Determine the [X, Y] coordinate at the center of the cell enclosing the given text.  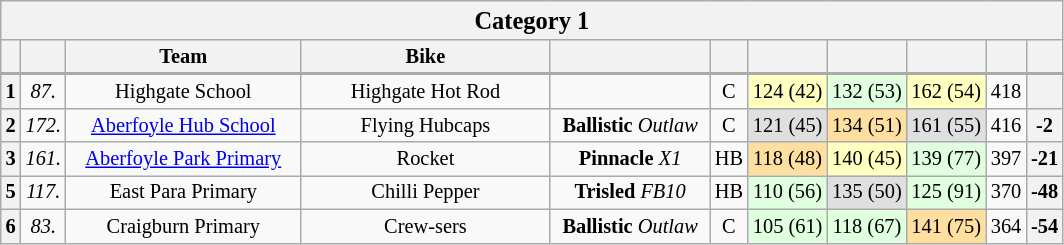
370 [1006, 192]
139 (77) [946, 159]
Team [184, 57]
Highgate Hot Rod [426, 91]
83. [44, 226]
110 (56) [788, 192]
172. [44, 125]
Pinnacle X1 [630, 159]
6 [11, 226]
1 [11, 91]
Rocket [426, 159]
Craigburn Primary [184, 226]
397 [1006, 159]
3 [11, 159]
132 (53) [866, 91]
121 (45) [788, 125]
87. [44, 91]
East Para Primary [184, 192]
161 (55) [946, 125]
418 [1006, 91]
161. [44, 159]
Trisled FB10 [630, 192]
118 (67) [866, 226]
-48 [1044, 192]
105 (61) [788, 226]
Bike [426, 57]
364 [1006, 226]
Crew-sers [426, 226]
416 [1006, 125]
-2 [1044, 125]
-21 [1044, 159]
135 (50) [866, 192]
2 [11, 125]
118 (48) [788, 159]
134 (51) [866, 125]
125 (91) [946, 192]
Flying Hubcaps [426, 125]
117. [44, 192]
Highgate School [184, 91]
Category 1 [532, 20]
5 [11, 192]
141 (75) [946, 226]
Chilli Pepper [426, 192]
140 (45) [866, 159]
162 (54) [946, 91]
Aberfoyle Park Primary [184, 159]
-54 [1044, 226]
124 (42) [788, 91]
Aberfoyle Hub School [184, 125]
